Return the [x, y] coordinate for the center point of the cell that contains the specified text.  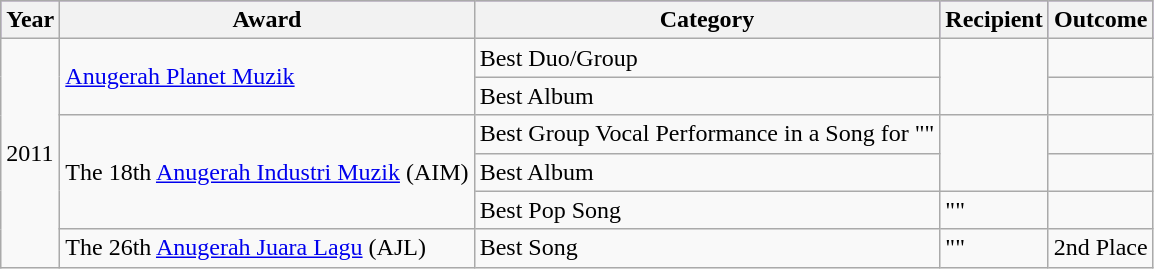
2nd Place [1100, 248]
Best Song [707, 248]
2011 [30, 153]
The 18th Anugerah Industri Muzik (AIM) [267, 172]
Recipient [994, 20]
Category [707, 20]
Anugerah Planet Muzik [267, 77]
The 26th Anugerah Juara Lagu (AJL) [267, 248]
Award [267, 20]
Best Duo/Group [707, 58]
Outcome [1100, 20]
Year [30, 20]
Best Group Vocal Performance in a Song for "" [707, 134]
Best Pop Song [707, 210]
